Provide the (x, y) coordinate of the cell's center where the given text is located.  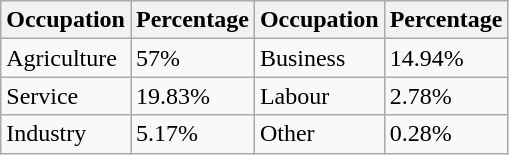
57% (192, 58)
Labour (319, 96)
Other (319, 134)
Industry (66, 134)
19.83% (192, 96)
0.28% (446, 134)
14.94% (446, 58)
2.78% (446, 96)
Service (66, 96)
Agriculture (66, 58)
5.17% (192, 134)
Business (319, 58)
